Identify which cell holds the provided text, then report its [X, Y] central coordinate. 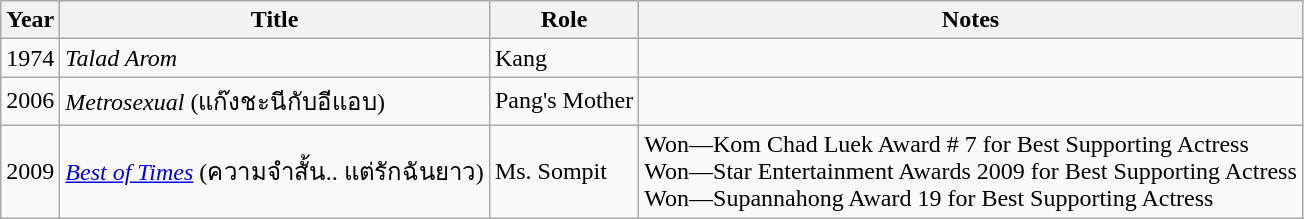
Title [275, 20]
Best of Times (ความจำสั้น.. แต่รักฉันยาว) [275, 171]
1974 [30, 58]
2009 [30, 171]
Year [30, 20]
Role [564, 20]
Notes [971, 20]
Kang [564, 58]
Pang's Mother [564, 102]
Talad Arom [275, 58]
Ms. Sompit [564, 171]
Metrosexual (แก๊งชะนีกับอีแอบ) [275, 102]
2006 [30, 102]
